Extract the [X, Y] coordinate from the center of the cell holding the provided text.  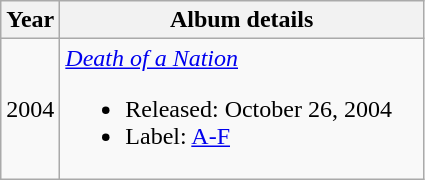
2004 [30, 109]
Death of a NationReleased: October 26, 2004Label: A-F [242, 109]
Album details [242, 20]
Year [30, 20]
